Pinpoint the cell where the given text exists, returning its [x, y] midpoint coordinate. 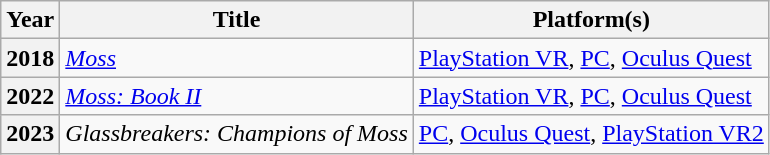
Year [30, 20]
Moss: Book II [237, 96]
Moss [237, 58]
2022 [30, 96]
Title [237, 20]
2023 [30, 134]
Glassbreakers: Champions of Moss [237, 134]
2018 [30, 58]
Platform(s) [591, 20]
PC, Oculus Quest, PlayStation VR2 [591, 134]
